Pinpoint the cell where the given text exists, returning its [X, Y] midpoint coordinate. 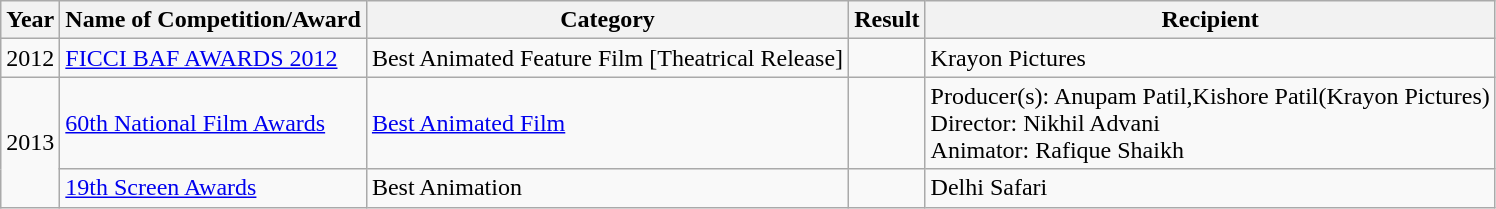
Krayon Pictures [1210, 58]
2013 [30, 142]
Delhi Safari [1210, 188]
Producer(s): Anupam Patil,Kishore Patil(Krayon Pictures) Director: Nikhil Advani Animator: Rafique Shaikh [1210, 123]
60th National Film Awards [214, 123]
Best Animation [607, 188]
Year [30, 20]
2012 [30, 58]
Category [607, 20]
Recipient [1210, 20]
Best Animated Feature Film [Theatrical Release] [607, 58]
Name of Competition/Award [214, 20]
Result [887, 20]
FICCI BAF AWARDS 2012 [214, 58]
Best Animated Film [607, 123]
19th Screen Awards [214, 188]
